Locate the cell with the specified text and output its (X, Y) center coordinate. 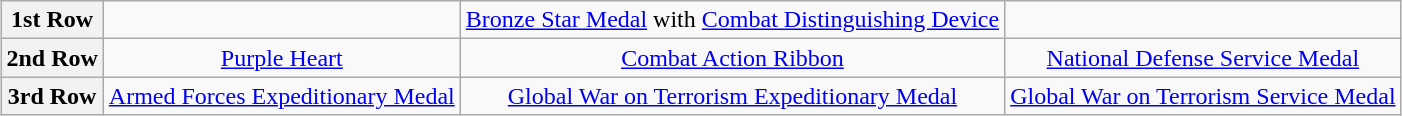
Purple Heart (282, 58)
2nd Row (52, 58)
1st Row (52, 20)
Global War on Terrorism Service Medal (1203, 96)
Global War on Terrorism Expeditionary Medal (732, 96)
Combat Action Ribbon (732, 58)
Bronze Star Medal with Combat Distinguishing Device (732, 20)
Armed Forces Expeditionary Medal (282, 96)
National Defense Service Medal (1203, 58)
3rd Row (52, 96)
